Output the [x, y] coordinate of the center of the cell containing the given text.  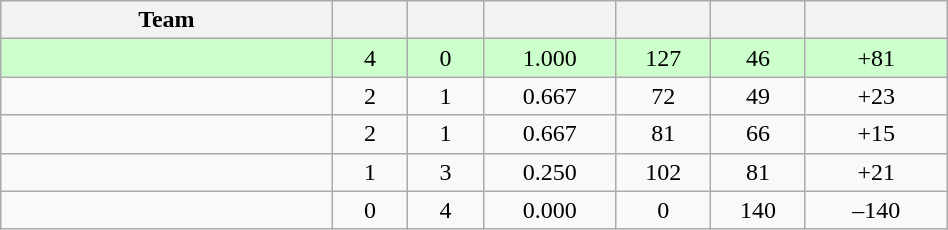
127 [664, 58]
1.000 [549, 58]
140 [758, 210]
0.250 [549, 172]
66 [758, 134]
+81 [876, 58]
–140 [876, 210]
Team [166, 20]
102 [664, 172]
+23 [876, 96]
+21 [876, 172]
3 [446, 172]
72 [664, 96]
46 [758, 58]
49 [758, 96]
0.000 [549, 210]
+15 [876, 134]
